Locate the cell with the specified text and output its (X, Y) center coordinate. 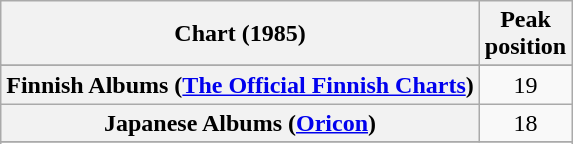
Peakposition (525, 34)
Chart (1985) (240, 34)
Japanese Albums (Oricon) (240, 123)
18 (525, 123)
19 (525, 85)
Finnish Albums (The Official Finnish Charts) (240, 85)
